Scan for the cell matching the given text and deliver its (x, y) coordinate at center. 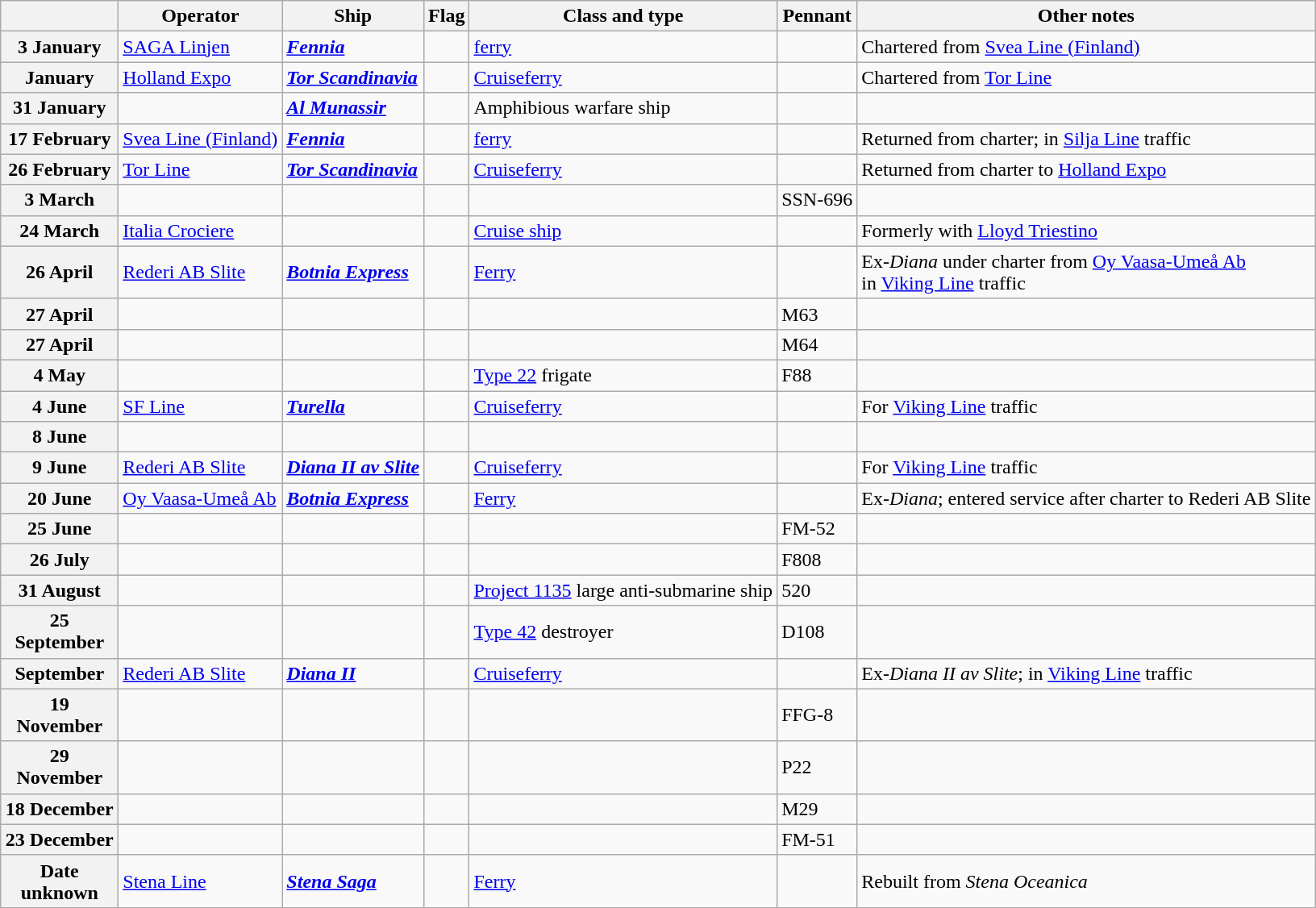
F808 (818, 560)
Chartered from Tor Line (1086, 77)
Chartered from Svea Line (Finland) (1086, 47)
M63 (818, 314)
4 May (60, 375)
SF Line (200, 406)
Date unknown (60, 881)
SSN-696 (818, 200)
Ship (353, 16)
4 June (60, 406)
M29 (818, 809)
Cruise ship (623, 231)
Type 22 frigate (623, 375)
29 November (60, 768)
26 April (60, 273)
Pennant (818, 16)
Ex-Diana; entered service after charter to Rederi AB Slite (1086, 498)
31 August (60, 590)
520 (818, 590)
Diana II av Slite (353, 468)
24 March (60, 231)
31 January (60, 108)
M64 (818, 344)
P22 (818, 768)
SAGA Linjen (200, 47)
Svea Line (Finland) (200, 139)
19 November (60, 714)
20 June (60, 498)
D108 (818, 632)
Stena Saga (353, 881)
Returned from charter to Holland Expo (1086, 169)
FM-51 (818, 839)
Other notes (1086, 16)
Amphibious warfare ship (623, 108)
FFG-8 (818, 714)
Tor Line (200, 169)
Formerly with Lloyd Triestino (1086, 231)
Ex-Diana under charter from Oy Vaasa-Umeå Abin Viking Line traffic (1086, 273)
Stena Line (200, 881)
Rebuilt from Stena Oceanica (1086, 881)
8 June (60, 437)
Turella (353, 406)
September (60, 673)
25 June (60, 529)
18 December (60, 809)
Al Munassir (353, 108)
Class and type (623, 16)
23 December (60, 839)
FM-52 (818, 529)
Oy Vaasa-Umeå Ab (200, 498)
F88 (818, 375)
Diana II (353, 673)
25 September (60, 632)
Italia Crociere (200, 231)
3 March (60, 200)
26 July (60, 560)
Flag (447, 16)
Operator (200, 16)
Returned from charter; in Silja Line traffic (1086, 139)
Ex-Diana II av Slite; in Viking Line traffic (1086, 673)
Type 42 destroyer (623, 632)
January (60, 77)
17 February (60, 139)
Holland Expo (200, 77)
Project 1135 large anti-submarine ship (623, 590)
26 February (60, 169)
3 January (60, 47)
9 June (60, 468)
